Scan for the cell matching the given text and deliver its [x, y] coordinate at center. 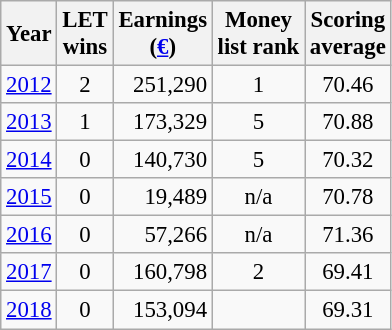
2012 [29, 85]
2018 [29, 310]
Moneylist rank [258, 34]
57,266 [162, 235]
LETwins [85, 34]
70.88 [348, 122]
2013 [29, 122]
71.36 [348, 235]
173,329 [162, 122]
Year [29, 34]
160,798 [162, 273]
70.32 [348, 160]
251,290 [162, 85]
19,489 [162, 197]
70.78 [348, 197]
Scoringaverage [348, 34]
2014 [29, 160]
153,094 [162, 310]
2015 [29, 197]
70.46 [348, 85]
Earnings(€) [162, 34]
2016 [29, 235]
69.31 [348, 310]
69.41 [348, 273]
2017 [29, 273]
140,730 [162, 160]
